Determine the [X, Y] coordinate at the center of the cell enclosing the given text.  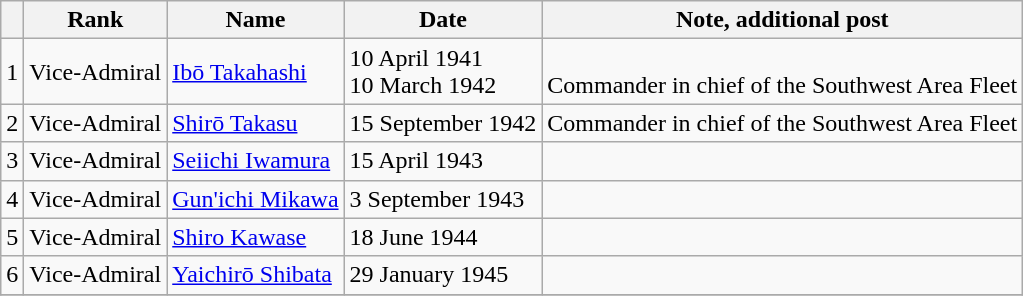
2 [12, 123]
1 [12, 72]
5 [12, 237]
Rank [96, 20]
Date [443, 20]
3 [12, 161]
Note, additional post [782, 20]
Ibō Takahashi [256, 72]
6 [12, 275]
15 September 1942 [443, 123]
3 September 1943 [443, 199]
Seiichi Iwamura [256, 161]
29 January 1945 [443, 275]
Shirō Takasu [256, 123]
Gun'ichi Mikawa [256, 199]
18 June 1944 [443, 237]
Name [256, 20]
Shiro Kawase [256, 237]
4 [12, 199]
Yaichirō Shibata [256, 275]
15 April 1943 [443, 161]
10 April 194110 March 1942 [443, 72]
